Extract the (X, Y) coordinate from the center of the cell holding the provided text.  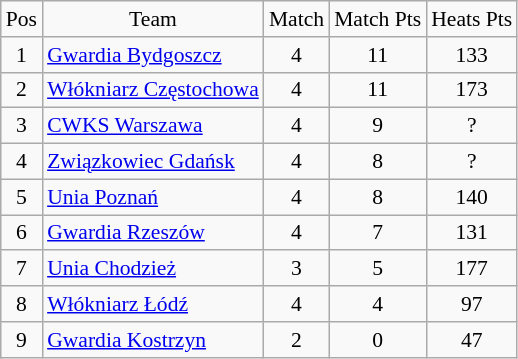
177 (472, 269)
Team (153, 19)
131 (472, 233)
133 (472, 55)
Gwardia Rzeszów (153, 233)
1 (22, 55)
Gwardia Kostrzyn (153, 340)
97 (472, 304)
Unia Chodzież (153, 269)
Match (296, 19)
Pos (22, 19)
CWKS Warszawa (153, 126)
Unia Poznań (153, 197)
Włókniarz Łódź (153, 304)
47 (472, 340)
140 (472, 197)
Match Pts (378, 19)
Związkowiec Gdańsk (153, 162)
6 (22, 233)
Gwardia Bydgoszcz (153, 55)
173 (472, 90)
Włókniarz Częstochowa (153, 90)
Heats Pts (472, 19)
0 (378, 340)
